Find where the given text appears and provide that cell's center as (X, Y) coordinate. 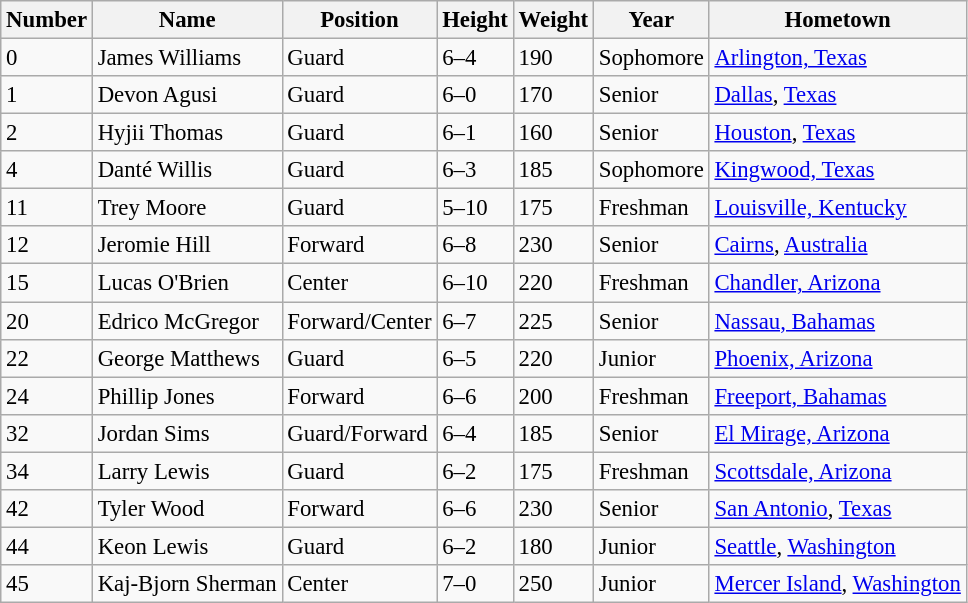
Freeport, Bahamas (838, 396)
Houston, Texas (838, 133)
6–1 (475, 133)
Chandler, Arizona (838, 283)
225 (553, 321)
6–7 (475, 321)
1 (47, 95)
Jeromie Hill (187, 245)
15 (47, 283)
Louisville, Kentucky (838, 208)
Seattle, Washington (838, 546)
6–5 (475, 358)
34 (47, 471)
6–3 (475, 170)
44 (47, 546)
Phillip Jones (187, 396)
200 (553, 396)
Larry Lewis (187, 471)
6–8 (475, 245)
Position (360, 20)
Hometown (838, 20)
Kaj-Bjorn Sherman (187, 584)
George Matthews (187, 358)
Jordan Sims (187, 433)
Phoenix, Arizona (838, 358)
32 (47, 433)
Tyler Wood (187, 509)
Mercer Island, Washington (838, 584)
250 (553, 584)
San Antonio, Texas (838, 509)
Year (651, 20)
0 (47, 58)
190 (553, 58)
Hyjii Thomas (187, 133)
4 (47, 170)
2 (47, 133)
Keon Lewis (187, 546)
Lucas O'Brien (187, 283)
Weight (553, 20)
Name (187, 20)
Guard/Forward (360, 433)
6–0 (475, 95)
22 (47, 358)
180 (553, 546)
Edrico McGregor (187, 321)
Number (47, 20)
170 (553, 95)
24 (47, 396)
7–0 (475, 584)
12 (47, 245)
Danté Willis (187, 170)
Forward/Center (360, 321)
Devon Agusi (187, 95)
Nassau, Bahamas (838, 321)
20 (47, 321)
Scottsdale, Arizona (838, 471)
Cairns, Australia (838, 245)
Trey Moore (187, 208)
Dallas, Texas (838, 95)
160 (553, 133)
5–10 (475, 208)
Height (475, 20)
45 (47, 584)
Arlington, Texas (838, 58)
James Williams (187, 58)
6–10 (475, 283)
El Mirage, Arizona (838, 433)
Kingwood, Texas (838, 170)
11 (47, 208)
42 (47, 509)
